Pinpoint the cell where the given text exists, returning its (x, y) midpoint coordinate. 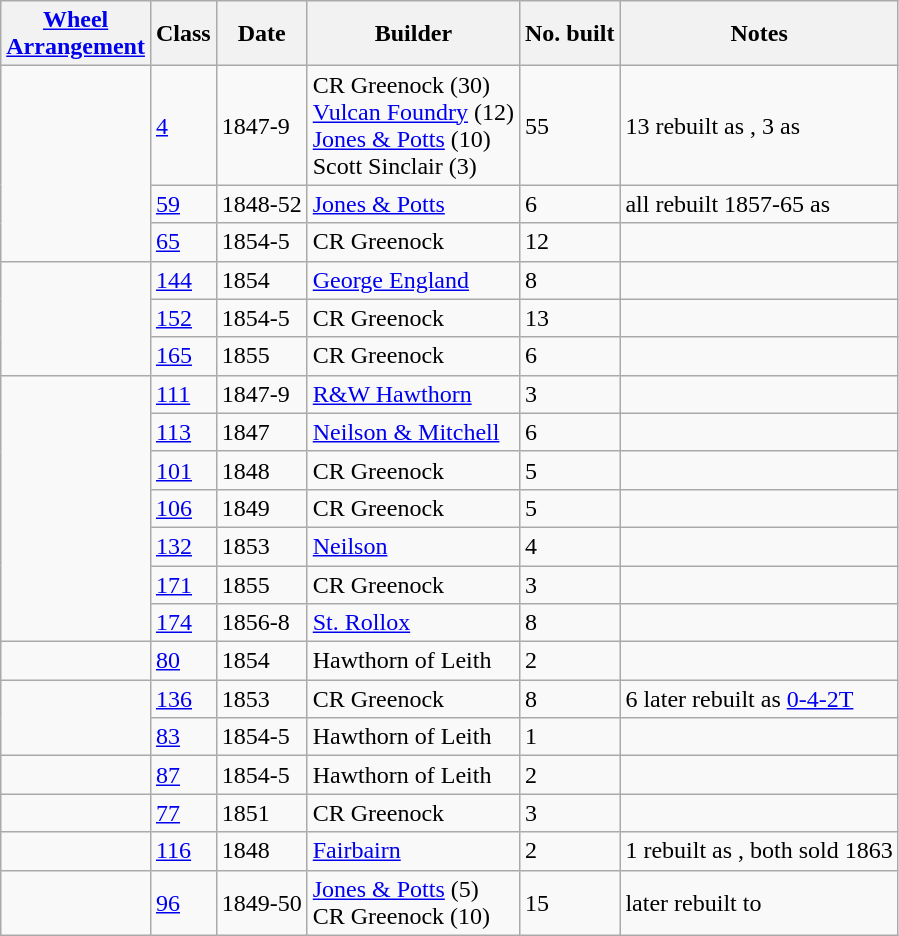
165 (183, 356)
Notes (759, 34)
116 (183, 851)
101 (183, 470)
152 (183, 318)
all rebuilt 1857-65 as (759, 204)
136 (183, 699)
1849 (262, 508)
6 later rebuilt as 0-4-2T (759, 699)
St. Rollox (413, 623)
1849-50 (262, 902)
R&W Hawthorn (413, 394)
80 (183, 661)
Jones & Potts (5)CR Greenock (10) (413, 902)
Fairbairn (413, 851)
WheelArrangement (76, 34)
1 rebuilt as , both sold 1863 (759, 851)
1847 (262, 432)
106 (183, 508)
Class (183, 34)
144 (183, 280)
171 (183, 585)
13 rebuilt as , 3 as (759, 126)
1848-52 (262, 204)
1 (569, 737)
CR Greenock (30) Vulcan Foundry (12) Jones & Potts (10) Scott Sinclair (3) (413, 126)
Builder (413, 34)
174 (183, 623)
later rebuilt to (759, 902)
59 (183, 204)
13 (569, 318)
77 (183, 813)
113 (183, 432)
No. built (569, 34)
111 (183, 394)
87 (183, 775)
Neilson & Mitchell (413, 432)
George England (413, 280)
65 (183, 242)
1851 (262, 813)
83 (183, 737)
Neilson (413, 546)
96 (183, 902)
12 (569, 242)
Date (262, 34)
1856-8 (262, 623)
132 (183, 546)
15 (569, 902)
55 (569, 126)
Jones & Potts (413, 204)
